Scan for the cell matching the given text and deliver its (x, y) coordinate at center. 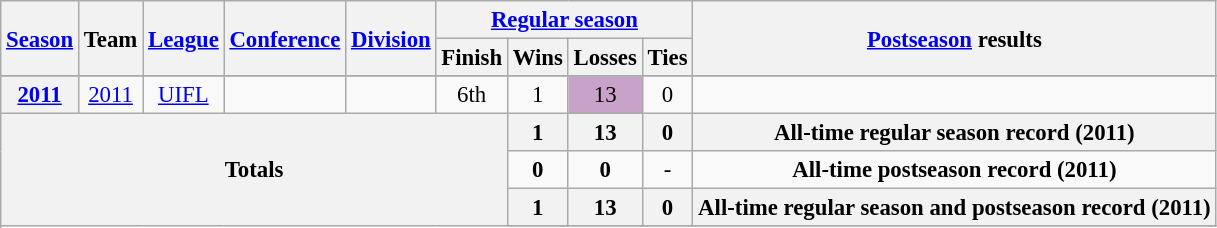
UIFL (184, 95)
All-time postseason record (2011) (954, 170)
Totals (254, 170)
League (184, 38)
All-time regular season and postseason record (2011) (954, 208)
- (668, 170)
Division (391, 38)
Finish (472, 58)
Ties (668, 58)
Wins (538, 58)
Team (110, 38)
6th (472, 95)
Season (40, 38)
All-time regular season record (2011) (954, 133)
Losses (605, 58)
Conference (285, 38)
Regular season (564, 20)
Postseason results (954, 38)
